Provide the [x, y] coordinate of the cell's center where the given text is located.  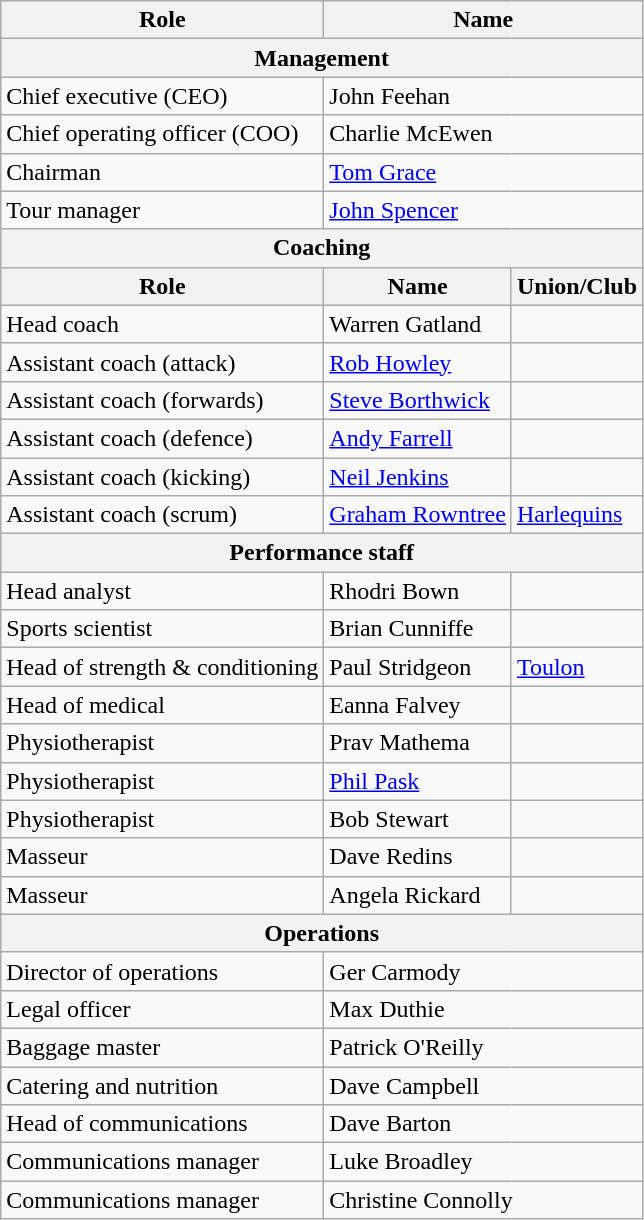
Phil Pask [418, 781]
Tom Grace [484, 172]
Assistant coach (forwards) [162, 400]
Head of strength & conditioning [162, 667]
Head of medical [162, 705]
Chairman [162, 172]
Coaching [322, 248]
John Feehan [484, 96]
Toulon [576, 667]
Rhodri Bown [418, 591]
Dave Campbell [484, 1085]
Tour manager [162, 210]
Rob Howley [418, 362]
Ger Carmody [484, 971]
Legal officer [162, 1009]
Eanna Falvey [418, 705]
Paul Stridgeon [418, 667]
Chief executive (CEO) [162, 96]
Head of communications [162, 1124]
Management [322, 58]
Union/Club [576, 286]
Christine Connolly [484, 1200]
Andy Farrell [418, 438]
Harlequins [576, 515]
Charlie McEwen [484, 134]
Patrick O'Reilly [484, 1047]
Catering and nutrition [162, 1085]
Warren Gatland [418, 324]
John Spencer [484, 210]
Max Duthie [484, 1009]
Assistant coach (defence) [162, 438]
Director of operations [162, 971]
Head coach [162, 324]
Operations [322, 933]
Neil Jenkins [418, 477]
Baggage master [162, 1047]
Angela Rickard [418, 895]
Luke Broadley [484, 1162]
Assistant coach (kicking) [162, 477]
Bob Stewart [418, 819]
Assistant coach (attack) [162, 362]
Head analyst [162, 591]
Chief operating officer (COO) [162, 134]
Assistant coach (scrum) [162, 515]
Sports scientist [162, 629]
Dave Barton [484, 1124]
Steve Borthwick [418, 400]
Brian Cunniffe [418, 629]
Prav Mathema [418, 743]
Graham Rowntree [418, 515]
Dave Redins [418, 857]
Performance staff [322, 553]
